Return the (X, Y) coordinate for the center point of the cell that contains the specified text.  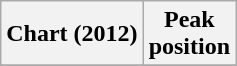
Chart (2012) (72, 34)
Peakposition (189, 34)
